Determine the [x, y] coordinate at the center of the cell enclosing the given text.  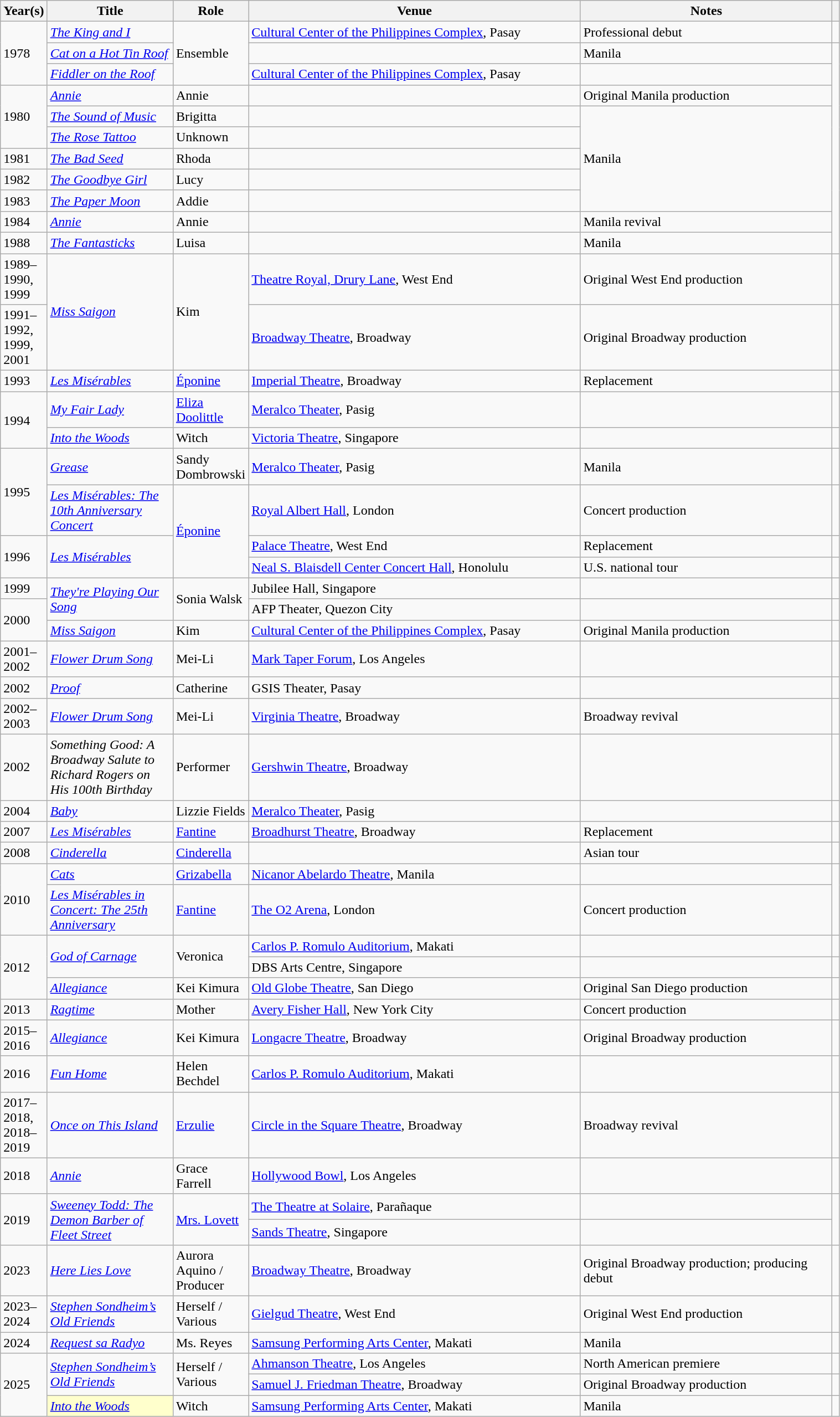
2010 [24, 900]
1984 [24, 222]
Sands Theatre, Singapore [414, 1232]
Longacre Theatre, Broadway [414, 1038]
Erzulie [210, 1125]
Original San Diego production [707, 988]
2008 [24, 853]
Victoria Theatre, Singapore [414, 438]
Cat on a Hot Tin Roof [110, 53]
Performer [210, 767]
Ms. Reyes [210, 1342]
God of Carnage [110, 957]
The Rose Tattoo [110, 137]
2024 [24, 1342]
The Sound of Music [110, 116]
Grease [110, 466]
Mark Taper Forum, Los Angeles [414, 659]
Catherine [210, 687]
2007 [24, 832]
The Bad Seed [110, 158]
2016 [24, 1074]
Request sa Radyo [110, 1342]
Lucy [210, 179]
1994 [24, 420]
Les Misérables in Concert: The 25th Anniversary [110, 910]
Helen Bechdel [210, 1074]
AFP Theater, Quezon City [414, 609]
Gershwin Theatre, Broadway [414, 767]
Here Lies Love [110, 1270]
GSIS Theater, Pasay [414, 687]
1988 [24, 243]
Old Globe Theatre, San Diego [414, 988]
2004 [24, 810]
Virginia Theatre, Broadway [414, 716]
Les Misérables: The 10th Anniversary Concert [110, 510]
Nicanor Abelardo Theatre, Manila [414, 874]
The Goodbye Girl [110, 179]
Ensemble [210, 53]
Gielgud Theatre, West End [414, 1314]
My Fair Lady [110, 410]
Once on This Island [110, 1125]
Professional debut [707, 32]
Hollywood Bowl, Los Angeles [414, 1175]
2013 [24, 1009]
Ragtime [110, 1009]
Venue [414, 11]
Theatre Royal, Drury Lane, West End [414, 279]
Baby [110, 810]
Brigitta [210, 116]
1995 [24, 492]
2002–2003 [24, 716]
Cats [110, 874]
Unknown [210, 137]
Mother [210, 1009]
The Fantasticks [110, 243]
2001–2002 [24, 659]
Original Broadway production; producing debut [707, 1270]
The Theatre at Solaire, Parañaque [414, 1206]
Fiddler on the Roof [110, 74]
2017–2018,2018–2019 [24, 1125]
Addie [210, 201]
Lizzie Fields [210, 810]
Mrs. Lovett [210, 1219]
Role [210, 11]
Something Good: A Broadway Salute to Richard Rogers on His 100th Birthday [110, 767]
1983 [24, 201]
Eliza Doolittle [210, 410]
Broadhurst Theatre, Broadway [414, 832]
Samuel J. Friedman Theatre, Broadway [414, 1385]
Avery Fisher Hall, New York City [414, 1009]
North American premiere [707, 1364]
DBS Arts Centre, Singapore [414, 967]
2015–2016 [24, 1038]
2023–2024 [24, 1314]
The Paper Moon [110, 201]
1981 [24, 158]
1996 [24, 557]
Asian tour [707, 853]
Proof [110, 687]
Imperial Theatre, Broadway [414, 381]
2023 [24, 1270]
The O2 Arena, London [414, 910]
1989–1990, 1999 [24, 279]
1991–1992,1999, 2001 [24, 338]
U.S. national tour [707, 567]
1980 [24, 116]
Year(s) [24, 11]
The King and I [110, 32]
Grace Farrell [210, 1175]
Jubilee Hall, Singapore [414, 588]
Ahmanson Theatre, Los Angeles [414, 1364]
1993 [24, 381]
Royal Albert Hall, London [414, 510]
1999 [24, 588]
Manila revival [707, 222]
Fun Home [110, 1074]
Title [110, 11]
Rhoda [210, 158]
1978 [24, 53]
Notes [707, 11]
2025 [24, 1385]
Sandy Dombrowski [210, 466]
2000 [24, 620]
Grizabella [210, 874]
2012 [24, 967]
Luisa [210, 243]
Veronica [210, 957]
Neal S. Blaisdell Center Concert Hall, Honolulu [414, 567]
Aurora Aquino / Producer [210, 1270]
2018 [24, 1175]
Sonia Walsk [210, 599]
1982 [24, 179]
2019 [24, 1219]
Sweeney Todd: The Demon Barber of Fleet Street [110, 1219]
Circle in the Square Theatre, Broadway [414, 1125]
Palace Theatre, West End [414, 546]
They're Playing Our Song [110, 599]
